Identify which cell holds the provided text, then report its (X, Y) central coordinate. 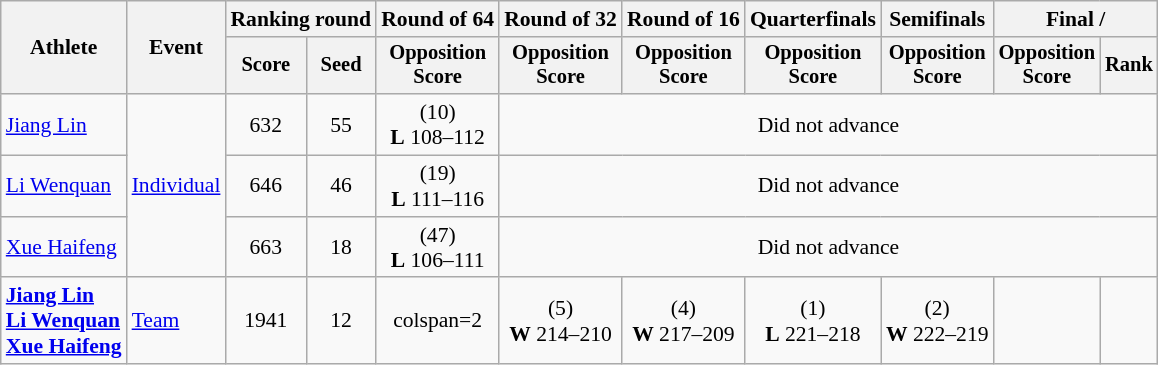
12 (341, 322)
632 (266, 124)
(1)L 221–218 (813, 322)
Semifinals (938, 19)
663 (266, 248)
(19)L 111–116 (438, 186)
646 (266, 186)
(10)L 108–112 (438, 124)
Individual (176, 186)
(5)W 214–210 (560, 322)
Final / (1076, 19)
Seed (341, 66)
Rank (1129, 66)
Xue Haifeng (64, 248)
Round of 16 (684, 19)
Athlete (64, 48)
55 (341, 124)
colspan=2 (438, 322)
Round of 64 (438, 19)
Jiang LinLi WenquanXue Haifeng (64, 322)
Team (176, 322)
Jiang Lin (64, 124)
1941 (266, 322)
(47)L 106–111 (438, 248)
(2)W 222–219 (938, 322)
Event (176, 48)
18 (341, 248)
Quarterfinals (813, 19)
Round of 32 (560, 19)
Li Wenquan (64, 186)
46 (341, 186)
Ranking round (300, 19)
(4)W 217–209 (684, 322)
Score (266, 66)
